Return the (X, Y) coordinate for the center point of the cell that contains the specified text.  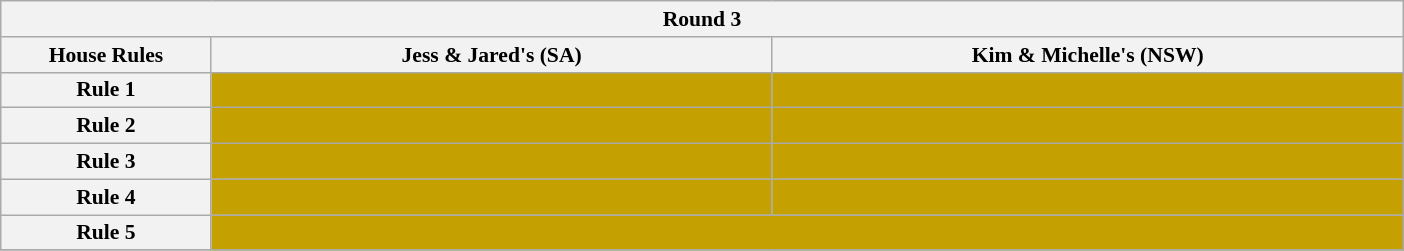
Kim & Michelle's (NSW) (1088, 55)
House Rules (106, 55)
Jess & Jared's (SA) (492, 55)
Rule 2 (106, 126)
Rule 3 (106, 162)
Rule 5 (106, 233)
Rule 1 (106, 90)
Round 3 (702, 19)
Rule 4 (106, 197)
